Locate the cell with the specified text and output its [x, y] center coordinate. 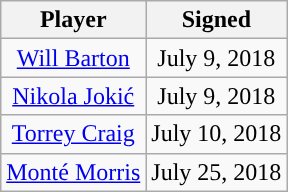
Player [74, 20]
Torrey Craig [74, 134]
Monté Morris [74, 172]
July 25, 2018 [216, 172]
Will Barton [74, 58]
July 10, 2018 [216, 134]
Nikola Jokić [74, 96]
Signed [216, 20]
